Identify which cell holds the provided text, then report its [x, y] central coordinate. 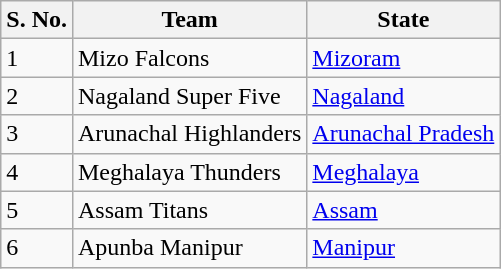
5 [37, 210]
2 [37, 96]
Team [189, 20]
4 [37, 172]
Assam [404, 210]
Mizoram [404, 58]
S. No. [37, 20]
Meghalaya Thunders [189, 172]
State [404, 20]
Mizo Falcons [189, 58]
Meghalaya [404, 172]
Manipur [404, 248]
Apunba Manipur [189, 248]
Assam Titans [189, 210]
Arunachal Highlanders [189, 134]
6 [37, 248]
1 [37, 58]
3 [37, 134]
Nagaland [404, 96]
Arunachal Pradesh [404, 134]
Nagaland Super Five [189, 96]
